Pinpoint the cell where the given text exists, returning its [x, y] midpoint coordinate. 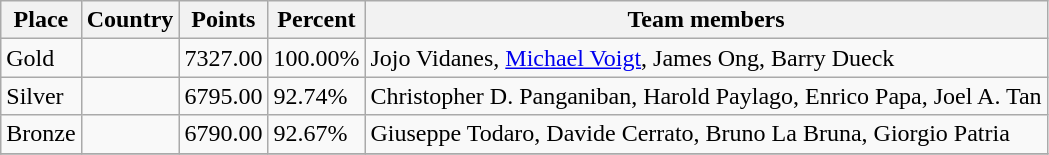
Country [130, 20]
Silver [41, 96]
92.74% [316, 96]
Percent [316, 20]
Gold [41, 58]
Christopher D. Panganiban, Harold Paylago, Enrico Papa, Joel A. Tan [706, 96]
Jojo Vidanes, Michael Voigt, James Ong, Barry Dueck [706, 58]
Giuseppe Todaro, Davide Cerrato, Bruno La Bruna, Giorgio Patria [706, 134]
6795.00 [224, 96]
100.00% [316, 58]
Bronze [41, 134]
6790.00 [224, 134]
92.67% [316, 134]
Team members [706, 20]
Place [41, 20]
7327.00 [224, 58]
Points [224, 20]
